Extract the (X, Y) coordinate from the center of the cell holding the provided text.  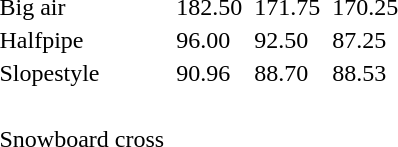
96.00 (210, 40)
92.50 (288, 40)
90.96 (210, 73)
88.70 (288, 73)
